Find where the given text appears and provide that cell's center as [X, Y] coordinate. 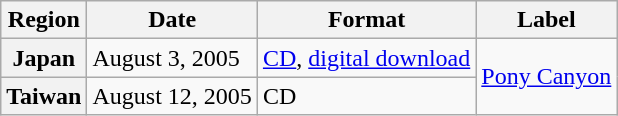
Pony Canyon [546, 77]
CD, digital download [366, 58]
Region [44, 20]
August 12, 2005 [172, 96]
CD [366, 96]
Japan [44, 58]
Label [546, 20]
Format [366, 20]
Date [172, 20]
August 3, 2005 [172, 58]
Taiwan [44, 96]
